Determine the (X, Y) coordinate at the center of the cell enclosing the given text.  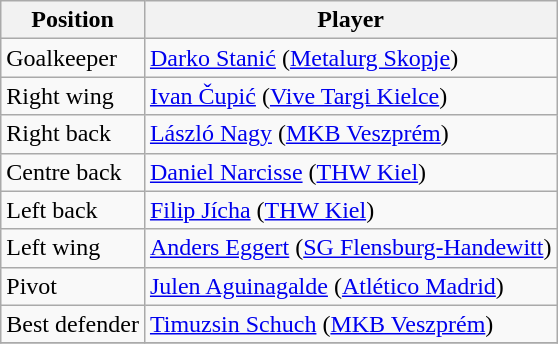
Position (73, 20)
Timuzsin Schuch (MKB Veszprém) (350, 324)
Julen Aguinagalde (Atlético Madrid) (350, 286)
Pivot (73, 286)
Ivan Čupić (Vive Targi Kielce) (350, 96)
Right back (73, 134)
Filip Jícha (THW Kiel) (350, 210)
Daniel Narcisse (THW Kiel) (350, 172)
Right wing (73, 96)
László Nagy (MKB Veszprém) (350, 134)
Player (350, 20)
Darko Stanić (Metalurg Skopje) (350, 58)
Centre back (73, 172)
Left wing (73, 248)
Left back (73, 210)
Best defender (73, 324)
Anders Eggert (SG Flensburg-Handewitt) (350, 248)
Goalkeeper (73, 58)
